Locate the cell with the specified text and output its (x, y) center coordinate. 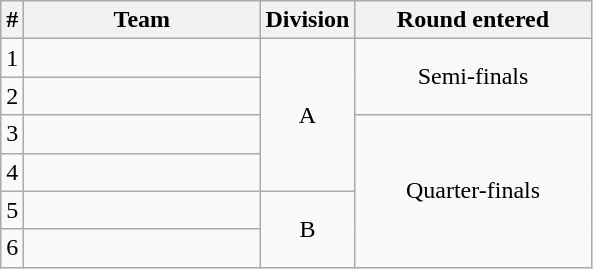
3 (12, 134)
# (12, 20)
5 (12, 210)
B (308, 229)
1 (12, 58)
2 (12, 96)
A (308, 115)
Semi-finals (473, 77)
Division (308, 20)
Quarter-finals (473, 191)
4 (12, 172)
Team (142, 20)
Round entered (473, 20)
6 (12, 248)
